Search for the cell housing the specified text and yield its [x, y] center coordinate. 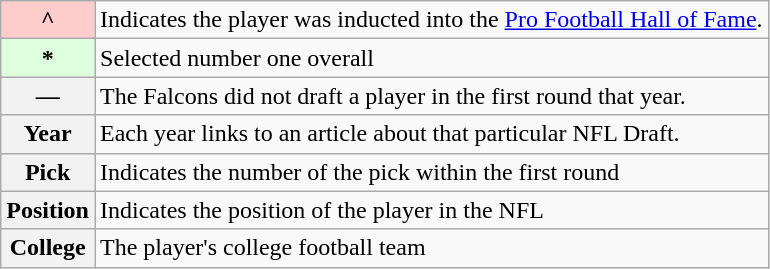
Each year links to an article about that particular NFL Draft. [431, 134]
* [48, 58]
College [48, 248]
The player's college football team [431, 248]
Selected number one overall [431, 58]
Year [48, 134]
Indicates the number of the pick within the first round [431, 172]
^ [48, 20]
Pick [48, 172]
— [48, 96]
Indicates the player was inducted into the Pro Football Hall of Fame. [431, 20]
Position [48, 210]
The Falcons did not draft a player in the first round that year. [431, 96]
Indicates the position of the player in the NFL [431, 210]
